From the cell containing the given text, extract its center point as (X, Y) coordinate. 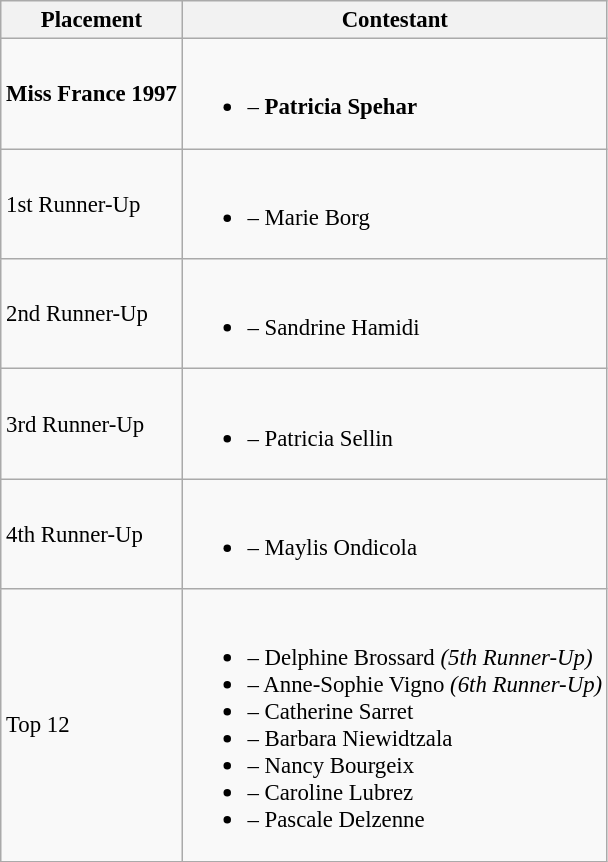
– Maylis Ondicola (394, 534)
Placement (92, 20)
3rd Runner-Up (92, 424)
– Sandrine Hamidi (394, 314)
1st Runner-Up (92, 204)
Contestant (394, 20)
Top 12 (92, 725)
Miss France 1997 (92, 94)
2nd Runner-Up (92, 314)
– Patricia Sellin (394, 424)
– Patricia Spehar (394, 94)
4th Runner-Up (92, 534)
– Marie Borg (394, 204)
